Capture the cell that displays the provided text and extract its [X, Y] central coordinate. 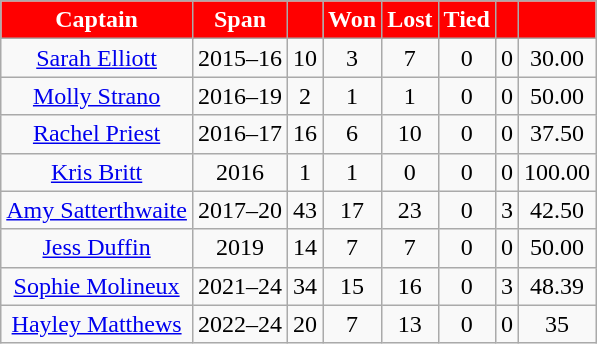
Won [352, 20]
37.50 [556, 134]
Sophie Molineux [97, 286]
42.50 [556, 210]
Amy Satterthwaite [97, 210]
Kris Britt [97, 172]
14 [306, 248]
13 [410, 324]
2019 [240, 248]
17 [352, 210]
2021–24 [240, 286]
15 [352, 286]
Jess Duffin [97, 248]
Captain [97, 20]
48.39 [556, 286]
43 [306, 210]
100.00 [556, 172]
Lost [410, 20]
2016–19 [240, 96]
Rachel Priest [97, 134]
Span [240, 20]
Sarah Elliott [97, 58]
2 [306, 96]
Molly Strano [97, 96]
Hayley Matthews [97, 324]
30.00 [556, 58]
20 [306, 324]
2022–24 [240, 324]
Tied [466, 20]
2016 [240, 172]
34 [306, 286]
2016–17 [240, 134]
35 [556, 324]
23 [410, 210]
6 [352, 134]
2015–16 [240, 58]
2017–20 [240, 210]
